Return the [x, y] coordinate for the center point of the cell that contains the specified text.  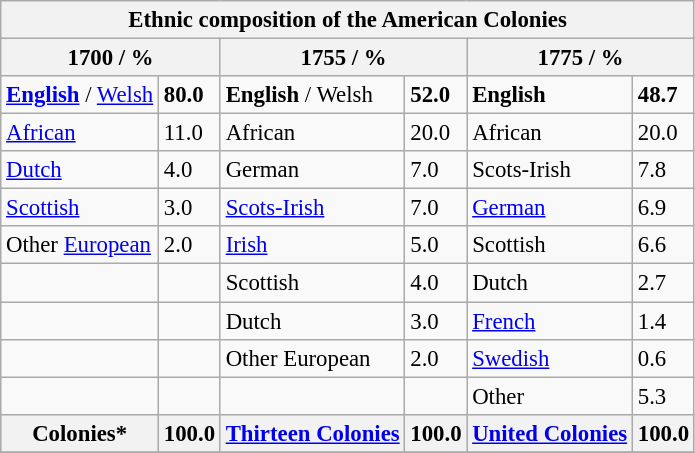
6.9 [663, 208]
Swedish [550, 358]
Thirteen Colonies [312, 433]
Irish [312, 245]
Other [550, 396]
52.0 [436, 95]
English [550, 95]
0.6 [663, 358]
48.7 [663, 95]
5.0 [436, 245]
1700 / % [111, 58]
6.6 [663, 245]
Ethnic composition of the American Colonies [348, 20]
1775 / % [581, 58]
1.4 [663, 321]
80.0 [190, 95]
United Colonies [550, 433]
2.7 [663, 283]
1755 / % [343, 58]
5.3 [663, 396]
11.0 [190, 133]
Colonies* [80, 433]
7.8 [663, 170]
French [550, 321]
